Output the (X, Y) coordinate of the center of the cell containing the given text.  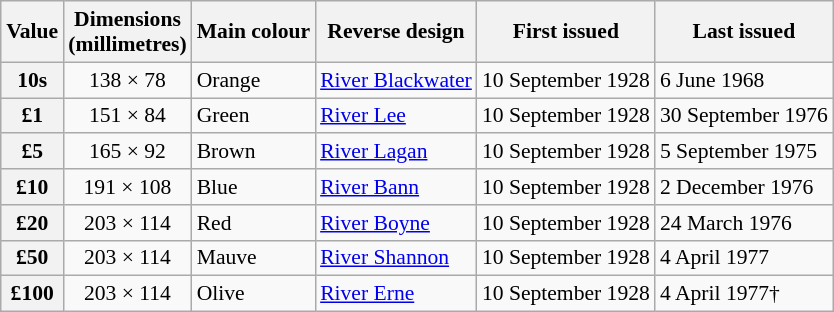
River Shannon (396, 258)
River Boyne (396, 223)
River Lagan (396, 152)
Last issued (744, 32)
165 × 92 (127, 152)
4 April 1977† (744, 294)
24 March 1976 (744, 223)
138 × 78 (127, 80)
River Bann (396, 187)
Value (32, 32)
2 December 1976 (744, 187)
10s (32, 80)
£100 (32, 294)
Mauve (254, 258)
River Erne (396, 294)
30 September 1976 (744, 116)
£50 (32, 258)
Reverse design (396, 32)
Blue (254, 187)
Main colour (254, 32)
5 September 1975 (744, 152)
Olive (254, 294)
£5 (32, 152)
Dimensions(millimetres) (127, 32)
£10 (32, 187)
£20 (32, 223)
6 June 1968 (744, 80)
191 × 108 (127, 187)
4 April 1977 (744, 258)
Green (254, 116)
Red (254, 223)
£1 (32, 116)
River Blackwater (396, 80)
First issued (566, 32)
Orange (254, 80)
River Lee (396, 116)
151 × 84 (127, 116)
Brown (254, 152)
